Return the (x, y) coordinate for the center point of the cell that contains the specified text.  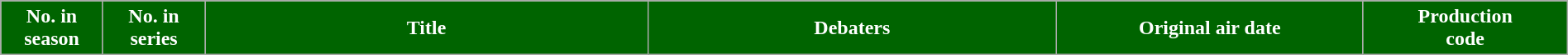
No. inseason (52, 28)
Original air date (1209, 28)
No. inseries (154, 28)
Title (427, 28)
Productioncode (1465, 28)
Debaters (852, 28)
